Return the (x, y) coordinate for the center point of the cell that contains the specified text.  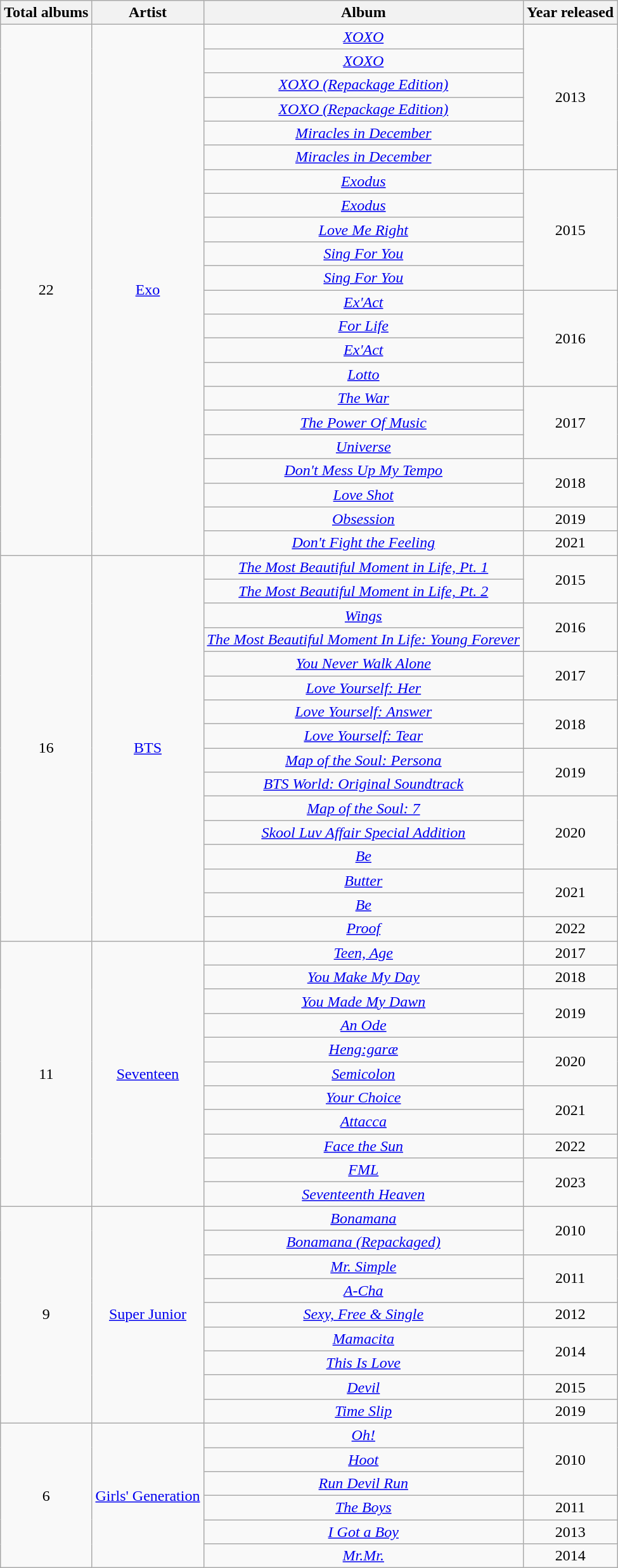
2012 (570, 1315)
Mamacita (364, 1339)
Time Slip (364, 1411)
Skool Luv Affair Special Addition (364, 832)
Bonamana (Repackaged) (364, 1242)
Seventeen (148, 1073)
Mr.Mr. (364, 1556)
Total albums (46, 13)
6 (46, 1495)
BTS (148, 748)
Exo (148, 290)
Year released (570, 13)
An Ode (364, 1025)
The Most Beautiful Moment in Life, Pt. 1 (364, 567)
Universe (364, 447)
Teen, Age (364, 953)
Super Junior (148, 1315)
Mr. Simple (364, 1266)
Devil (364, 1387)
Album (364, 13)
Lotto (364, 374)
Face the Sun (364, 1146)
Don't Fight the Feeling (364, 543)
For Life (364, 326)
9 (46, 1315)
Seventeenth Heaven (364, 1194)
Oh! (364, 1435)
Attacca (364, 1122)
The Most Beautiful Moment In Life: Young Forever (364, 639)
Girls' Generation (148, 1495)
The Boys (364, 1508)
The War (364, 398)
Love Shot (364, 495)
Artist (148, 13)
Love Yourself: Tear (364, 736)
You Never Walk Alone (364, 663)
You Made My Dawn (364, 1001)
A-Cha (364, 1291)
Your Choice (364, 1098)
The Power Of Music (364, 423)
Map of the Soul: 7 (364, 808)
Heng:garæ (364, 1049)
Bonamana (364, 1218)
Semicolon (364, 1074)
Run Devil Run (364, 1484)
I Got a Boy (364, 1532)
You Make My Day (364, 977)
Love Yourself: Answer (364, 712)
Map of the Soul: Persona (364, 760)
This Is Love (364, 1363)
Love Yourself: Her (364, 687)
11 (46, 1073)
The Most Beautiful Moment in Life, Pt. 2 (364, 591)
BTS World: Original Soundtrack (364, 784)
Obsession (364, 519)
Wings (364, 615)
Sexy, Free & Single (364, 1315)
Butter (364, 881)
FML (364, 1170)
Hoot (364, 1459)
Love Me Right (364, 229)
2023 (570, 1182)
16 (46, 748)
22 (46, 290)
Don't Mess Up My Tempo (364, 471)
Proof (364, 929)
